Scan for the cell matching the given text and deliver its [X, Y] coordinate at center. 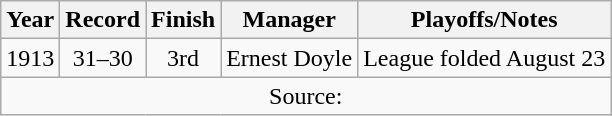
3rd [184, 58]
31–30 [103, 58]
Finish [184, 20]
Record [103, 20]
Year [30, 20]
Source: [306, 96]
League folded August 23 [484, 58]
1913 [30, 58]
Ernest Doyle [290, 58]
Manager [290, 20]
Playoffs/Notes [484, 20]
